Scan for the cell matching the given text and deliver its [x, y] coordinate at center. 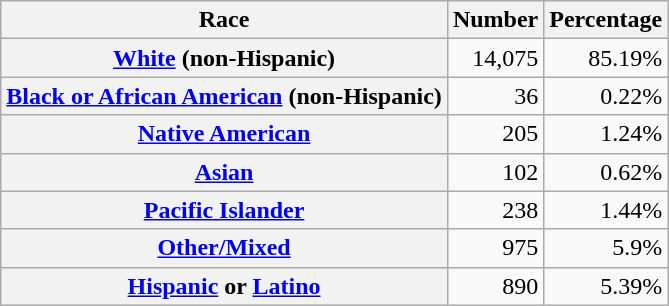
Race [224, 20]
Pacific Islander [224, 210]
0.62% [606, 172]
14,075 [495, 58]
Black or African American (non-Hispanic) [224, 96]
Number [495, 20]
Native American [224, 134]
Hispanic or Latino [224, 286]
36 [495, 96]
0.22% [606, 96]
238 [495, 210]
890 [495, 286]
85.19% [606, 58]
Percentage [606, 20]
Asian [224, 172]
Other/Mixed [224, 248]
1.24% [606, 134]
975 [495, 248]
White (non-Hispanic) [224, 58]
5.9% [606, 248]
102 [495, 172]
1.44% [606, 210]
5.39% [606, 286]
205 [495, 134]
